Extract the (x, y) coordinate from the center of the cell holding the provided text.  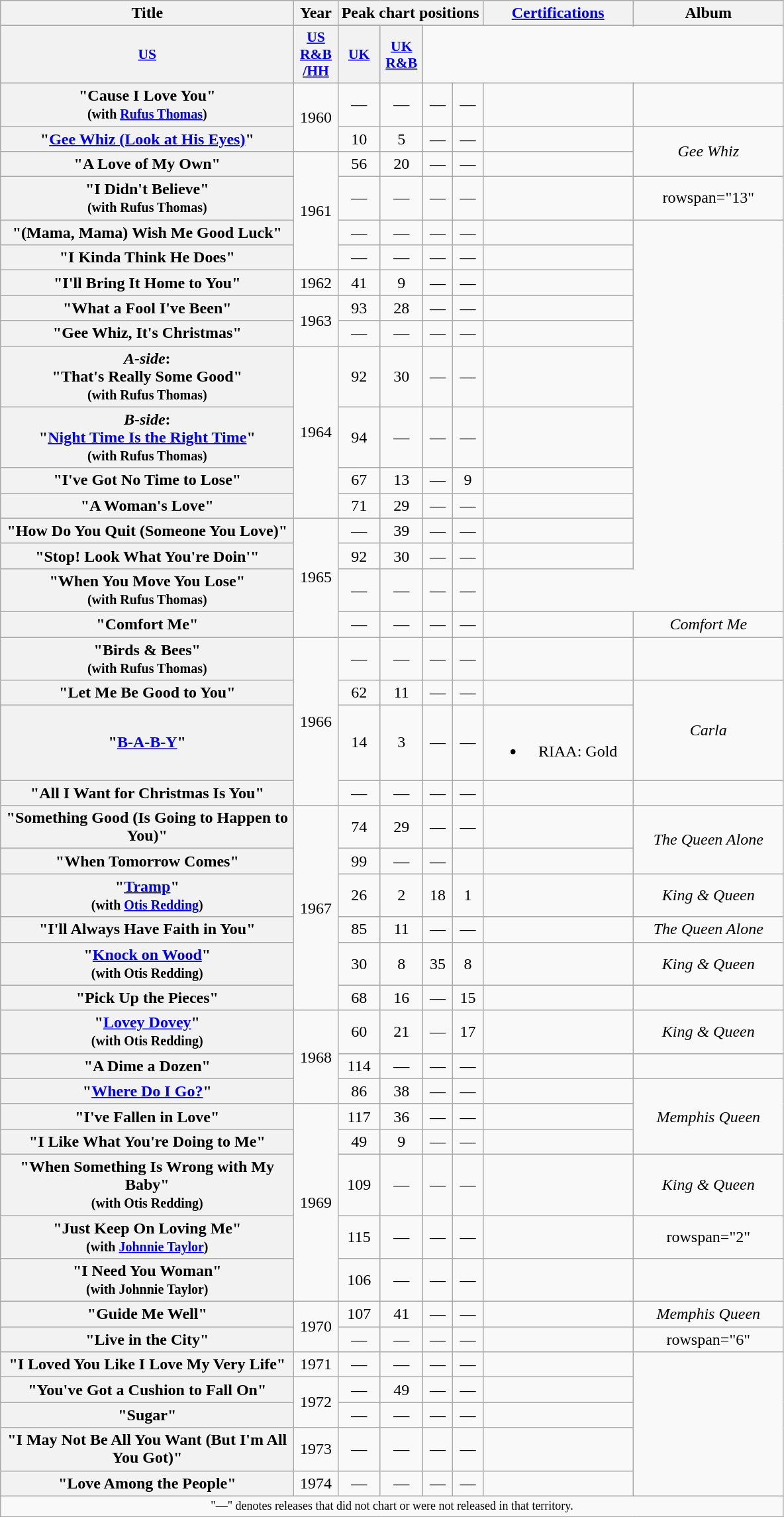
"Knock on Wood"(with Otis Redding) (147, 963)
"I've Got No Time to Lose" (147, 480)
74 (359, 827)
14 (359, 743)
"All I Want for Christmas Is You" (147, 793)
"I'll Always Have Faith in You" (147, 929)
"(Mama, Mama) Wish Me Good Luck" (147, 233)
20 (401, 164)
UK R&B (401, 54)
"A Dime a Dozen" (147, 1066)
86 (359, 1091)
"Cause I Love You"(with Rufus Thomas) (147, 105)
1971 (316, 1365)
"When Tomorrow Comes" (147, 861)
99 (359, 861)
"Gee Whiz (Look at His Eyes)" (147, 138)
38 (401, 1091)
"I've Fallen in Love" (147, 1116)
A-side: "That's Really Some Good"(with Rufus Thomas) (147, 376)
16 (401, 998)
Carla (709, 730)
94 (359, 437)
"—" denotes releases that did not chart or were not released in that territory. (392, 1506)
15 (467, 998)
117 (359, 1116)
"B-A-B-Y" (147, 743)
1966 (316, 721)
"Live in the City" (147, 1339)
"Just Keep On Loving Me"(with Johnnie Taylor) (147, 1236)
"Love Among the People" (147, 1483)
Certifications (558, 13)
"How Do You Quit (Someone You Love)" (147, 531)
93 (359, 308)
"I Loved You Like I Love My Very Life" (147, 1365)
1973 (316, 1449)
28 (401, 308)
"Where Do I Go?" (147, 1091)
107 (359, 1314)
rowspan="13" (709, 199)
"Something Good (Is Going to Happen to You)" (147, 827)
"Gee Whiz, It's Christmas" (147, 333)
26 (359, 896)
Album (709, 13)
"Tramp"(with Otis Redding) (147, 896)
"I Didn't Believe"(with Rufus Thomas) (147, 199)
UK (359, 54)
"A Woman's Love" (147, 505)
5 (401, 138)
1964 (316, 432)
RIAA: Gold (558, 743)
1 (467, 896)
B-side:"Night Time Is the Right Time"(with Rufus Thomas) (147, 437)
1960 (316, 117)
"I Need You Woman"(with Johnnie Taylor) (147, 1280)
"I May Not Be All You Want (But I'm All You Got)" (147, 1449)
"Let Me Be Good to You" (147, 693)
"Guide Me Well" (147, 1314)
114 (359, 1066)
1967 (316, 908)
USR&B/HH (316, 54)
Year (316, 13)
rowspan="6" (709, 1339)
"When You Move You Lose"(with Rufus Thomas) (147, 590)
60 (359, 1032)
Title (147, 13)
US (147, 54)
1961 (316, 211)
"Lovey Dovey"(with Otis Redding) (147, 1032)
1970 (316, 1327)
13 (401, 480)
"Comfort Me" (147, 624)
109 (359, 1184)
"I Like What You're Doing to Me" (147, 1141)
"I'll Bring It Home to You" (147, 283)
1962 (316, 283)
"What a Fool I've Been" (147, 308)
71 (359, 505)
"Sugar" (147, 1415)
1965 (316, 578)
Comfort Me (709, 624)
"Birds & Bees"(with Rufus Thomas) (147, 658)
36 (401, 1116)
"You've Got a Cushion to Fall On" (147, 1390)
21 (401, 1032)
67 (359, 480)
"A Love of My Own" (147, 164)
1974 (316, 1483)
rowspan="2" (709, 1236)
Peak chart positions (411, 13)
1972 (316, 1402)
85 (359, 929)
"When Something Is Wrong with My Baby"(with Otis Redding) (147, 1184)
"I Kinda Think He Does" (147, 258)
10 (359, 138)
3 (401, 743)
"Stop! Look What You're Doin'" (147, 556)
1968 (316, 1057)
17 (467, 1032)
106 (359, 1280)
39 (401, 531)
Gee Whiz (709, 151)
"Pick Up the Pieces" (147, 998)
1969 (316, 1202)
18 (437, 896)
56 (359, 164)
115 (359, 1236)
62 (359, 693)
1963 (316, 321)
68 (359, 998)
2 (401, 896)
35 (437, 963)
